Return the [x, y] coordinate for the center point of the cell that contains the specified text.  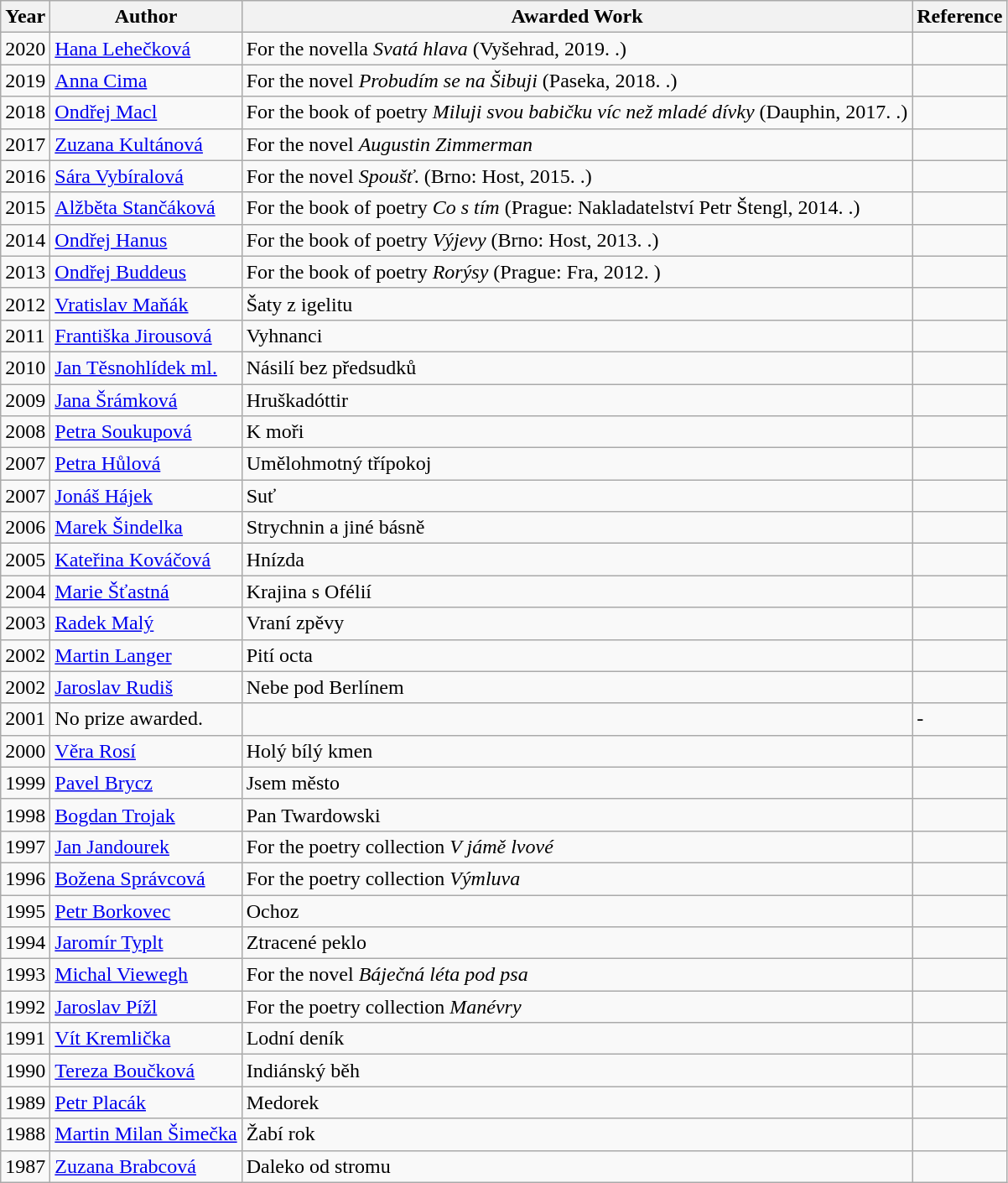
Michal Viewegh [146, 975]
Awarded Work [577, 17]
Holý bílý kmen [577, 751]
For the book of poetry Rorýsy (Prague: Fra, 2012. ) [577, 272]
Alžběta Stančáková [146, 208]
Tereza Boučková [146, 1071]
Ondřej Hanus [146, 240]
1994 [25, 943]
Pavel Brycz [146, 783]
Author [146, 17]
1996 [25, 878]
Vít Kremlička [146, 1039]
Sára Vybíralová [146, 176]
1987 [25, 1166]
K moři [577, 432]
Strychnin a jiné básně [577, 528]
Martin Milan Šimečka [146, 1134]
Petr Borkovec [146, 910]
2013 [25, 272]
2016 [25, 176]
Petr Placák [146, 1102]
Pan Twardowski [577, 815]
Hruškadóttir [577, 400]
2020 [25, 49]
Pití octa [577, 655]
2014 [25, 240]
Lodní deník [577, 1039]
Petra Hůlová [146, 464]
Year [25, 17]
For the book of poetry Výjevy (Brno: Host, 2013. .) [577, 240]
Jonáš Hájek [146, 496]
Jan Těsnohlídek ml. [146, 367]
Marie Šťastná [146, 591]
Vyhnanci [577, 336]
Umělohmotný třípokoj [577, 464]
No prize awarded. [146, 719]
Anna Cima [146, 81]
2010 [25, 367]
Žabí rok [577, 1134]
Jana Šrámková [146, 400]
For the book of poetry Co s tím (Prague: Nakladatelství Petr Štengl, 2014. .) [577, 208]
For the poetry collection Manévry [577, 1007]
Zuzana Kultánová [146, 144]
Vraní zpěvy [577, 623]
2000 [25, 751]
2011 [25, 336]
Reference [959, 17]
Ochoz [577, 910]
For the novel Spoušť. (Brno: Host, 2015. .) [577, 176]
Jsem město [577, 783]
1992 [25, 1007]
1999 [25, 783]
2005 [25, 560]
Násilí bez předsudků [577, 367]
For the novella Svatá hlava (Vyšehrad, 2019. .) [577, 49]
2012 [25, 304]
1993 [25, 975]
2019 [25, 81]
2017 [25, 144]
Daleko od stromu [577, 1166]
For the poetry collection Výmluva [577, 878]
Šaty z igelitu [577, 304]
2003 [25, 623]
2015 [25, 208]
Jaromír Typlt [146, 943]
Vratislav Maňák [146, 304]
1997 [25, 847]
Božena Správcová [146, 878]
Nebe pod Berlínem [577, 687]
Indiánský běh [577, 1071]
For the poetry collection V jámě lvové [577, 847]
For the book of poetry Miluji svou babičku víc než mladé dívky (Dauphin, 2017. .) [577, 112]
Bogdan Trojak [146, 815]
Suť [577, 496]
1991 [25, 1039]
Medorek [577, 1102]
2004 [25, 591]
1998 [25, 815]
2001 [25, 719]
Ondřej Macl [146, 112]
For the novel Báječná léta pod psa [577, 975]
Františka Jirousová [146, 336]
1995 [25, 910]
Kateřina Kováčová [146, 560]
2006 [25, 528]
Jaroslav Rudiš [146, 687]
2009 [25, 400]
Zuzana Brabcová [146, 1166]
Radek Malý [146, 623]
Ondřej Buddeus [146, 272]
Petra Soukupová [146, 432]
1988 [25, 1134]
For the novel Augustin Zimmerman [577, 144]
2008 [25, 432]
2018 [25, 112]
Jan Jandourek [146, 847]
1989 [25, 1102]
Krajina s Ofélií [577, 591]
Ztracené peklo [577, 943]
1990 [25, 1071]
Věra Rosí [146, 751]
Hnízda [577, 560]
- [959, 719]
Marek Šindelka [146, 528]
Hana Lehečková [146, 49]
For the novel Probudím se na Šibuji (Paseka, 2018. .) [577, 81]
Jaroslav Pížl [146, 1007]
Martin Langer [146, 655]
